Extract the [x, y] coordinate from the center of the cell holding the provided text.  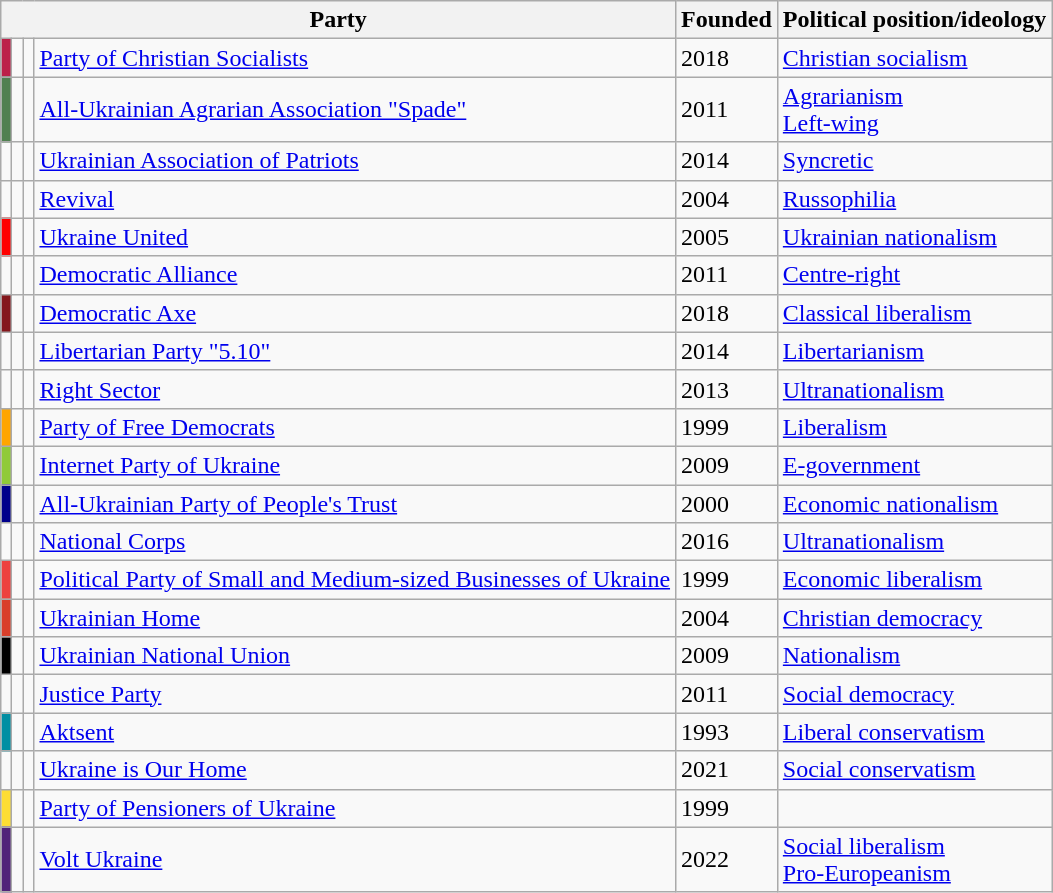
Russophilia [914, 199]
Party of Free Democrats [355, 427]
Economic liberalism [914, 580]
Party of Christian Socialists [355, 58]
Social democracy [914, 694]
1993 [727, 732]
Ukrainian Association of Patriots [355, 161]
2016 [727, 542]
Justice Party [355, 694]
Libertarianism [914, 351]
Liberalism [914, 427]
E-government [914, 465]
2021 [727, 770]
Political Party of Small and Medium-sized Businesses of Ukraine [355, 580]
Liberal conservatism [914, 732]
Volt Ukraine [355, 860]
Ukrainian nationalism [914, 237]
Economic nationalism [914, 503]
Classical liberalism [914, 313]
Internet Party of Ukraine [355, 465]
Christian democracy [914, 618]
Centre-right [914, 275]
Democratic Axe [355, 313]
Party of Pensioners of Ukraine [355, 808]
Ukraine is Our Home [355, 770]
Christian socialism [914, 58]
All-Ukrainian Party of People's Trust [355, 503]
Democratic Alliance [355, 275]
Social liberalismPro-Europeanism [914, 860]
Syncretic [914, 161]
Ukraine United [355, 237]
Revival [355, 199]
2022 [727, 860]
AgrarianismLeft-wing [914, 110]
National Corps [355, 542]
Aktsent [355, 732]
Libertarian Party "5.10" [355, 351]
2005 [727, 237]
Social conservatism [914, 770]
Founded [727, 20]
Party [338, 20]
2013 [727, 389]
Political position/ideology [914, 20]
Ukrainian National Union [355, 656]
All-Ukrainian Agrarian Association "Spade" [355, 110]
Nationalism [914, 656]
Right Sector [355, 389]
2000 [727, 503]
Ukrainian Home [355, 618]
